Identify which cell holds the provided text, then report its [X, Y] central coordinate. 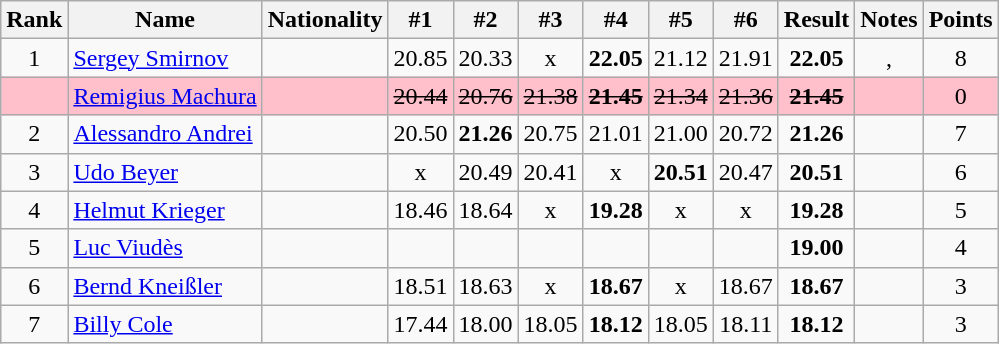
Result [816, 20]
21.34 [680, 96]
20.76 [486, 96]
20.49 [486, 172]
Nationality [325, 20]
20.47 [746, 172]
#5 [680, 20]
20.33 [486, 58]
Alessandro Andrei [165, 134]
17.44 [420, 324]
Notes [889, 20]
Luc Viudès [165, 248]
19.00 [816, 248]
Helmut Krieger [165, 210]
18.11 [746, 324]
Sergey Smirnov [165, 58]
#3 [550, 20]
#2 [486, 20]
21.01 [616, 134]
21.12 [680, 58]
21.36 [746, 96]
2 [34, 134]
#4 [616, 20]
20.72 [746, 134]
#1 [420, 20]
18.63 [486, 286]
Udo Beyer [165, 172]
Points [960, 20]
Name [165, 20]
18.64 [486, 210]
20.75 [550, 134]
20.85 [420, 58]
#6 [746, 20]
21.00 [680, 134]
18.00 [486, 324]
20.41 [550, 172]
Billy Cole [165, 324]
, [889, 58]
21.91 [746, 58]
Remigius Machura [165, 96]
8 [960, 58]
18.51 [420, 286]
18.46 [420, 210]
1 [34, 58]
21.38 [550, 96]
20.44 [420, 96]
Bernd Kneißler [165, 286]
Rank [34, 20]
20.50 [420, 134]
0 [960, 96]
